Search for the cell housing the specified text and yield its (x, y) center coordinate. 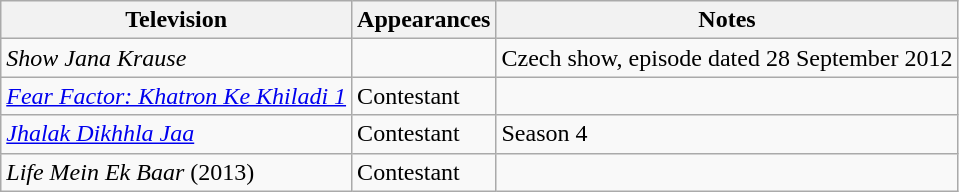
Life Mein Ek Baar (2013) (176, 172)
Fear Factor: Khatron Ke Khiladi 1 (176, 96)
Show Jana Krause (176, 58)
Season 4 (727, 134)
Czech show, episode dated 28 September 2012 (727, 58)
Appearances (424, 20)
Notes (727, 20)
Jhalak Dikhhla Jaa (176, 134)
Television (176, 20)
